Detect which cell encompasses the target text, then output its [X, Y] center coordinate. 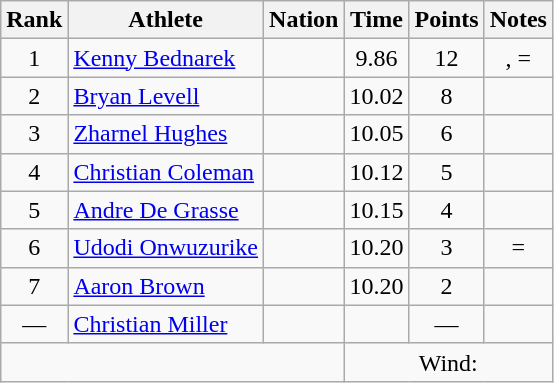
Kenny Bednarek [166, 58]
Christian Coleman [166, 172]
Points [446, 20]
Nation [304, 20]
= [518, 248]
Christian Miller [166, 324]
1 [34, 58]
Udodi Onwuzurike [166, 248]
10.12 [376, 172]
Rank [34, 20]
Zharnel Hughes [166, 134]
Athlete [166, 20]
9.86 [376, 58]
10.15 [376, 210]
Time [376, 20]
7 [34, 286]
Wind: [448, 362]
12 [446, 58]
, = [518, 58]
Bryan Levell [166, 96]
Andre De Grasse [166, 210]
Notes [518, 20]
10.05 [376, 134]
10.02 [376, 96]
Aaron Brown [166, 286]
8 [446, 96]
